Identify which cell holds the provided text, then report its [x, y] central coordinate. 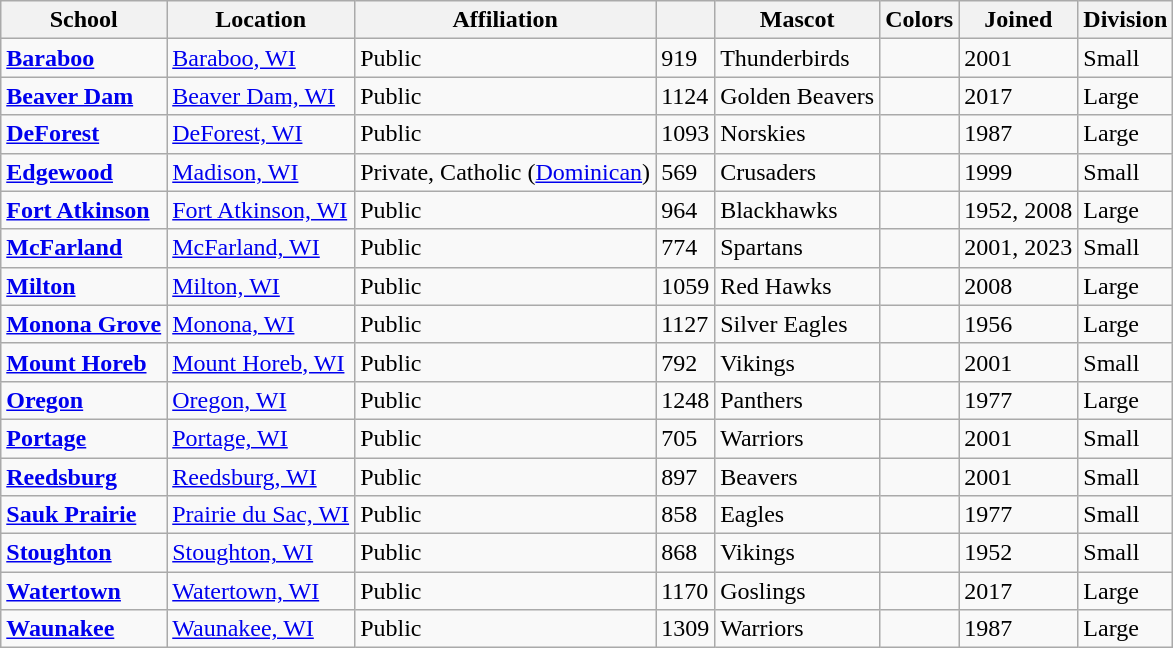
Reedsburg, WI [261, 477]
Eagles [798, 515]
Reedsburg [84, 477]
Watertown, WI [261, 591]
1952 [1018, 553]
Oregon [84, 400]
964 [686, 210]
Norskies [798, 134]
Location [261, 20]
Beavers [798, 477]
Crusaders [798, 172]
Sauk Prairie [84, 515]
868 [686, 553]
1093 [686, 134]
Affiliation [506, 20]
Spartans [798, 248]
1170 [686, 591]
Beaver Dam, WI [261, 96]
Mount Horeb [84, 362]
Fort Atkinson, WI [261, 210]
Baraboo, WI [261, 58]
Watertown [84, 591]
Oregon, WI [261, 400]
2008 [1018, 286]
919 [686, 58]
Baraboo [84, 58]
1956 [1018, 324]
Thunderbirds [798, 58]
Beaver Dam [84, 96]
Red Hawks [798, 286]
Mount Horeb, WI [261, 362]
Milton [84, 286]
Division [1126, 20]
774 [686, 248]
Panthers [798, 400]
Private, Catholic (Dominican) [506, 172]
792 [686, 362]
Mascot [798, 20]
1952, 2008 [1018, 210]
1248 [686, 400]
2001, 2023 [1018, 248]
Joined [1018, 20]
Portage [84, 438]
Edgewood [84, 172]
Portage, WI [261, 438]
1124 [686, 96]
Monona Grove [84, 324]
897 [686, 477]
Fort Atkinson [84, 210]
1127 [686, 324]
705 [686, 438]
Goslings [798, 591]
1309 [686, 629]
Blackhawks [798, 210]
Prairie du Sac, WI [261, 515]
Waunakee, WI [261, 629]
1059 [686, 286]
Madison, WI [261, 172]
Monona, WI [261, 324]
Stoughton [84, 553]
Stoughton, WI [261, 553]
569 [686, 172]
1999 [1018, 172]
DeForest [84, 134]
McFarland, WI [261, 248]
Silver Eagles [798, 324]
Golden Beavers [798, 96]
Waunakee [84, 629]
Milton, WI [261, 286]
Colors [920, 20]
858 [686, 515]
School [84, 20]
McFarland [84, 248]
DeForest, WI [261, 134]
